Output the [X, Y] coordinate of the center of the cell containing the given text.  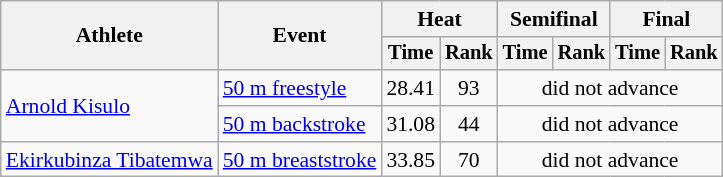
31.08 [410, 124]
93 [469, 88]
44 [469, 124]
Athlete [110, 36]
Semifinal [554, 19]
50 m backstroke [300, 124]
Final [666, 19]
50 m freestyle [300, 88]
Event [300, 36]
28.41 [410, 88]
Heat [439, 19]
Arnold Kisulo [110, 106]
